Output the (X, Y) coordinate of the center of the cell containing the given text.  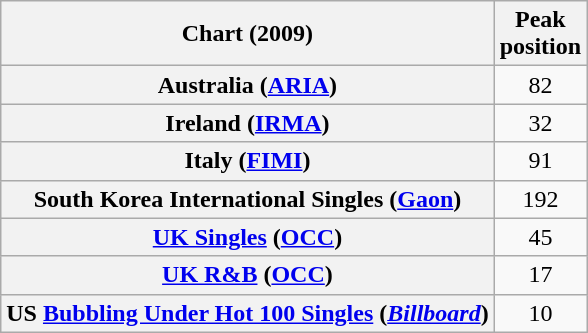
45 (540, 237)
Italy (FIMI) (248, 161)
17 (540, 275)
32 (540, 123)
91 (540, 161)
Chart (2009) (248, 34)
82 (540, 85)
UK Singles (OCC) (248, 237)
Peakposition (540, 34)
UK R&B (OCC) (248, 275)
Australia (ARIA) (248, 85)
192 (540, 199)
South Korea International Singles (Gaon) (248, 199)
10 (540, 313)
Ireland (IRMA) (248, 123)
US Bubbling Under Hot 100 Singles (Billboard) (248, 313)
